Capture the cell that displays the provided text and extract its (X, Y) central coordinate. 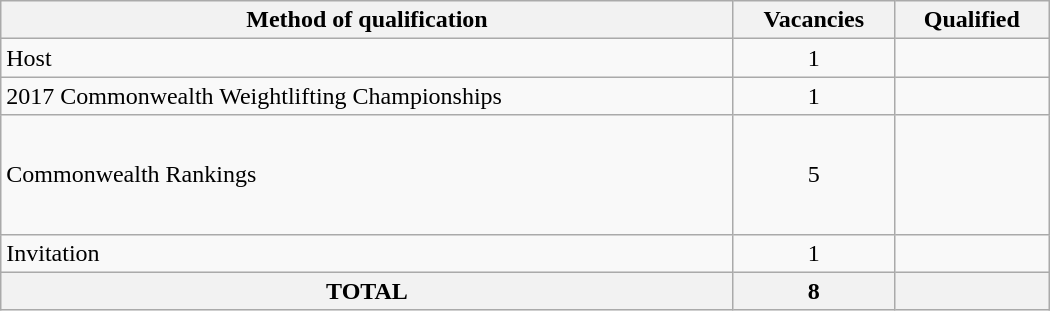
Method of qualification (367, 20)
Commonwealth Rankings (367, 174)
2017 Commonwealth Weightlifting Championships (367, 96)
Host (367, 58)
Qualified (972, 20)
Vacancies (814, 20)
5 (814, 174)
TOTAL (367, 291)
8 (814, 291)
Invitation (367, 253)
